Pinpoint the cell where the given text exists, returning its (X, Y) midpoint coordinate. 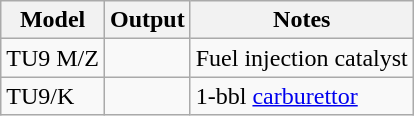
Notes (302, 20)
TU9 M/Z (53, 58)
TU9/K (53, 96)
1-bbl carburettor (302, 96)
Output (147, 20)
Fuel injection catalyst (302, 58)
Model (53, 20)
